Extract the (X, Y) coordinate from the center of the cell holding the provided text.  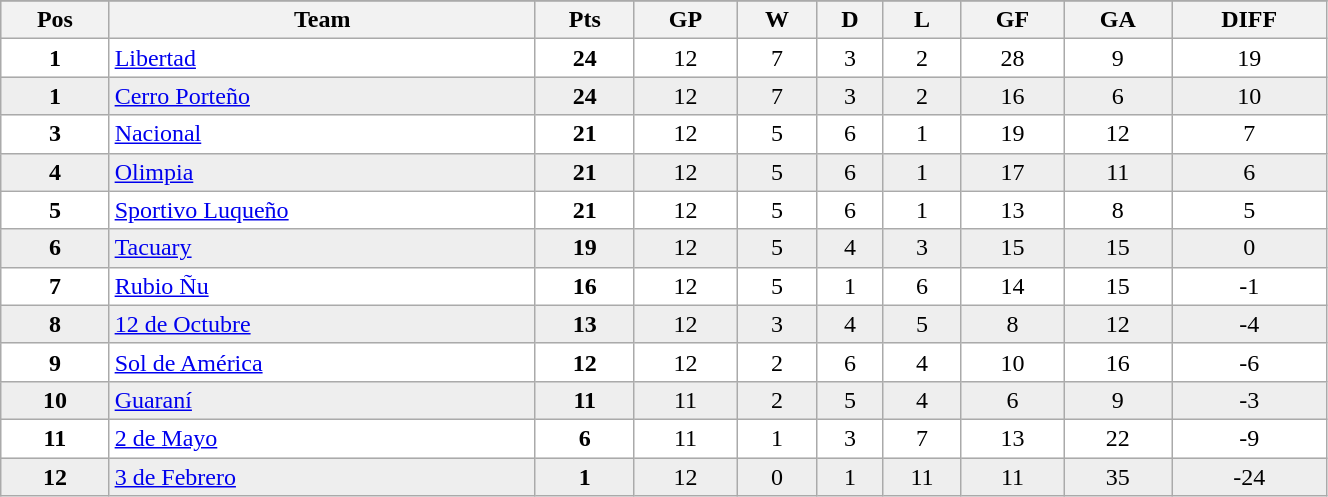
Rubio Ñu (322, 286)
17 (1012, 172)
Sportivo Luqueño (322, 210)
Sol de América (322, 362)
14 (1012, 286)
2 de Mayo (322, 438)
Olimpia (322, 172)
-4 (1250, 324)
Nacional (322, 134)
12 de Octubre (322, 324)
-1 (1250, 286)
Pts (584, 20)
-3 (1250, 400)
Cerro Porteño (322, 96)
GF (1012, 20)
28 (1012, 58)
W (778, 20)
22 (1118, 438)
DIFF (1250, 20)
-6 (1250, 362)
Pos (55, 20)
Team (322, 20)
Guaraní (322, 400)
GP (685, 20)
Libertad (322, 58)
35 (1118, 477)
GA (1118, 20)
-24 (1250, 477)
Tacuary (322, 248)
3 de Febrero (322, 477)
-9 (1250, 438)
D (850, 20)
L (922, 20)
